Determine the [x, y] coordinate at the center of the cell enclosing the given text.  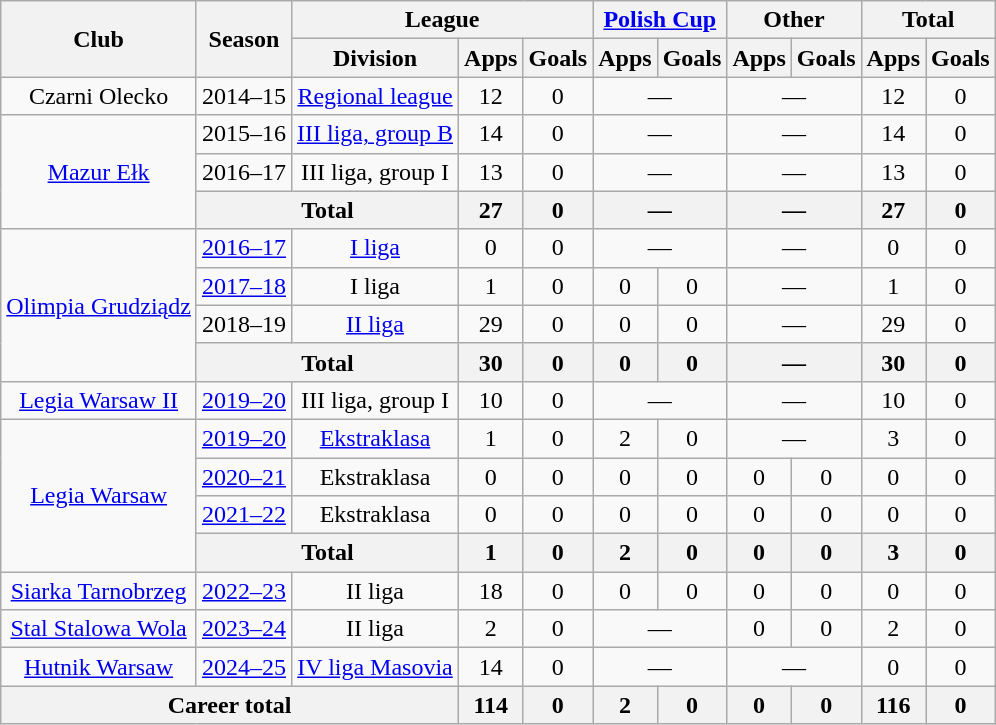
Division [374, 58]
Polish Cup [660, 20]
League [442, 20]
Season [244, 39]
2023–24 [244, 629]
Siarka Tarnobrzeg [99, 591]
Legia Warsaw [99, 495]
Mazur Ełk [99, 172]
2018–19 [244, 324]
Legia Warsaw II [99, 400]
Hutnik Warsaw [99, 667]
Club [99, 39]
2017–18 [244, 286]
III liga, group B [374, 134]
Regional league [374, 96]
2014–15 [244, 96]
Career total [230, 705]
18 [491, 591]
2022–23 [244, 591]
Stal Stalowa Wola [99, 629]
IV liga Masovia [374, 667]
2020–21 [244, 477]
114 [491, 705]
2015–16 [244, 134]
116 [893, 705]
Olimpia Grudziądz [99, 305]
2021–22 [244, 515]
Other [794, 20]
Czarni Olecko [99, 96]
2024–25 [244, 667]
